Locate the cell with the specified text and output its (x, y) center coordinate. 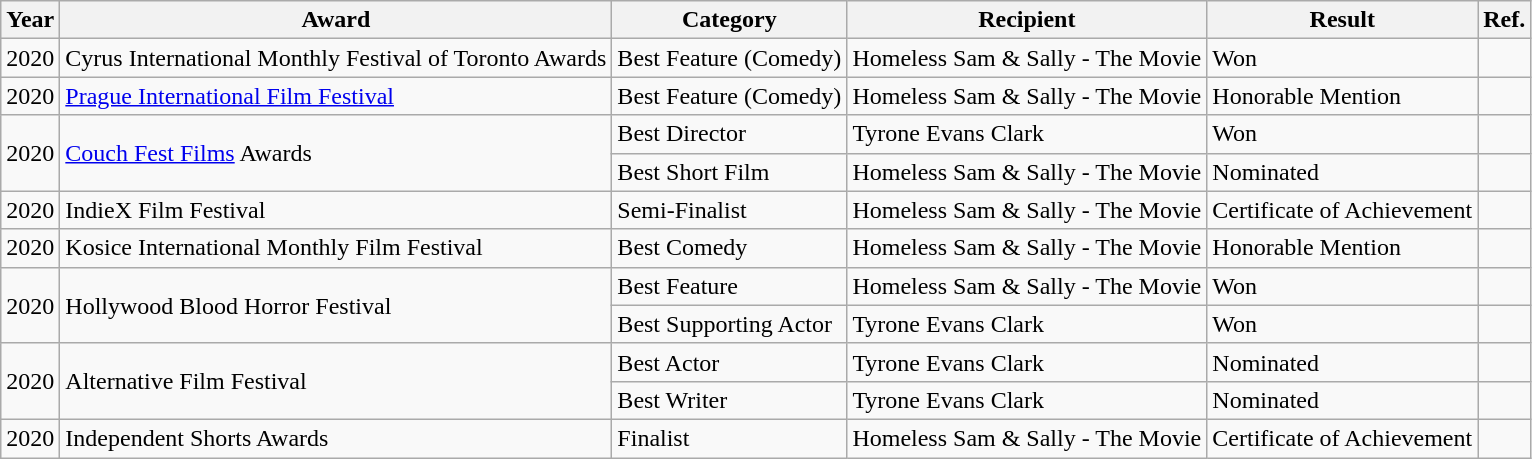
Cyrus International Monthly Festival of Toronto Awards (336, 58)
Couch Fest Films Awards (336, 153)
Best Director (730, 134)
Year (30, 20)
Best Short Film (730, 172)
IndieX Film Festival (336, 210)
Kosice International Monthly Film Festival (336, 248)
Best Feature (730, 286)
Alternative Film Festival (336, 381)
Semi-Finalist (730, 210)
Prague International Film Festival (336, 96)
Best Supporting Actor (730, 324)
Ref. (1504, 20)
Finalist (730, 438)
Result (1342, 20)
Category (730, 20)
Best Actor (730, 362)
Recipient (1027, 20)
Best Comedy (730, 248)
Best Writer (730, 400)
Award (336, 20)
Hollywood Blood Horror Festival (336, 305)
Independent Shorts Awards (336, 438)
